Detect which cell encompasses the target text, then output its (x, y) center coordinate. 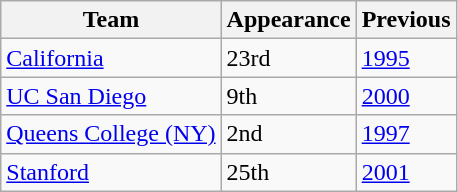
25th (288, 172)
2nd (288, 134)
Appearance (288, 20)
California (111, 58)
Queens College (NY) (111, 134)
2000 (406, 96)
Stanford (111, 172)
9th (288, 96)
UC San Diego (111, 96)
1995 (406, 58)
23rd (288, 58)
Previous (406, 20)
2001 (406, 172)
Team (111, 20)
1997 (406, 134)
